From the cell containing the given text, extract its center point as (X, Y) coordinate. 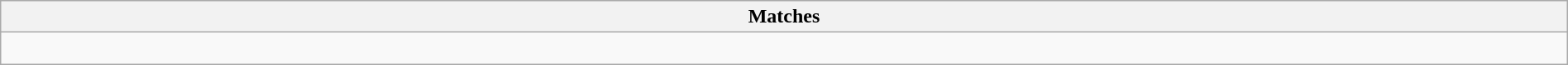
Matches (784, 17)
